Scan for the cell matching the given text and deliver its (x, y) coordinate at center. 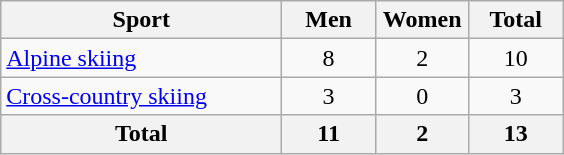
13 (516, 134)
Sport (142, 20)
Men (329, 20)
10 (516, 58)
Cross-country skiing (142, 96)
0 (422, 96)
Women (422, 20)
8 (329, 58)
11 (329, 134)
Alpine skiing (142, 58)
